Output the (X, Y) coordinate of the center of the cell containing the given text.  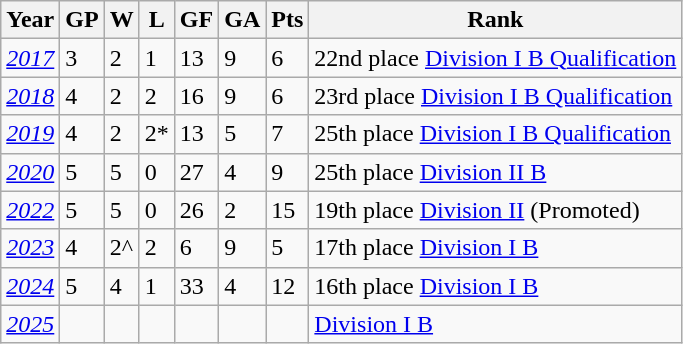
23rd place Division I B Qualification (496, 96)
2017 (30, 58)
2025 (30, 324)
3 (82, 58)
GF (196, 20)
2022 (30, 210)
27 (196, 172)
17th place Division I B (496, 248)
16 (196, 96)
2018 (30, 96)
15 (288, 210)
25th place Division I B Qualification (496, 134)
2023 (30, 248)
25th place Division II B (496, 172)
33 (196, 286)
L (156, 20)
22nd place Division I B Qualification (496, 58)
2^ (122, 248)
19th place Division II (Promoted) (496, 210)
2024 (30, 286)
26 (196, 210)
GP (82, 20)
2020 (30, 172)
Pts (288, 20)
Division I B (496, 324)
2019 (30, 134)
GA (242, 20)
2* (156, 134)
16th place Division I B (496, 286)
12 (288, 286)
W (122, 20)
7 (288, 134)
Year (30, 20)
Rank (496, 20)
